Capture the cell that displays the provided text and extract its (X, Y) central coordinate. 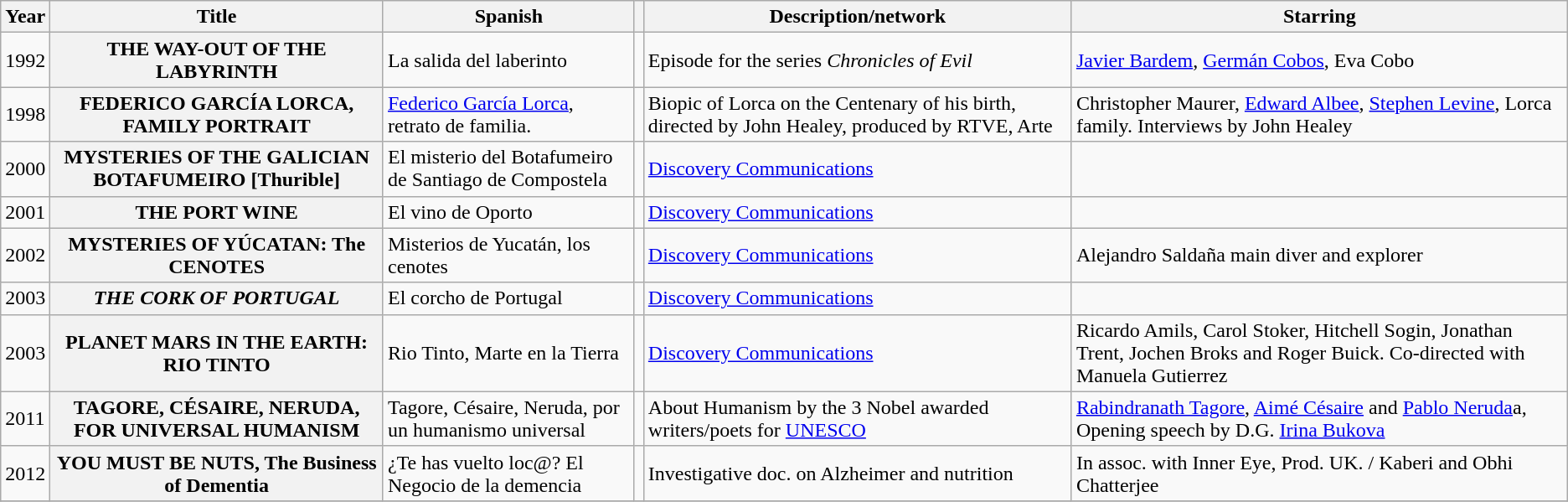
2000 (25, 169)
Christopher Maurer, Edward Albee, Stephen Levine, Lorca family. Interviews by John Healey (1319, 114)
2001 (25, 212)
Misterios de Yucatán, los cenotes (508, 255)
2012 (25, 473)
In assoc. with Inner Eye, Prod. UK. / Kaberi and Obhi Chatterjee (1319, 473)
Year (25, 17)
Alejandro Saldaña main diver and explorer (1319, 255)
2002 (25, 255)
Rio Tinto, Marte en la Tierra (508, 353)
Biopic of Lorca on the Centenary of his birth, directed by John Healey, produced by RTVE, Arte (858, 114)
Description/network (858, 17)
Episode for the series Chronicles of Evil (858, 60)
Ricardo Amils, Carol Stoker, Hitchell Sogin, Jonathan Trent, Jochen Broks and Roger Buick. Co-directed with Manuela Gutierrez (1319, 353)
PLANET MARS IN THE EARTH: RIO TINTO (217, 353)
1992 (25, 60)
La salida del laberinto (508, 60)
Federico García Lorca, retrato de familia. (508, 114)
Rabindranath Tagore, Aimé Césaire and Pablo Nerudaa, Opening speech by D.G. Irina Bukova (1319, 419)
El vino de Oporto (508, 212)
1998 (25, 114)
THE CORK OF PORTUGAL (217, 298)
Investigative doc. on Alzheimer and nutrition (858, 473)
MYSTERIES OF YÚCATAN: The CENOTES (217, 255)
THE WAY-OUT OF THE LABYRINTH (217, 60)
Javier Bardem, Germán Cobos, Eva Cobo (1319, 60)
¿Te has vuelto loc@? El Negocio de la demencia (508, 473)
El misterio del Botafumeiro de Santiago de Compostela (508, 169)
TAGORE, CÉSAIRE, NERUDA, FOR UNIVERSAL HUMANISM (217, 419)
Starring (1319, 17)
Tagore, Césaire, Neruda, por un humanismo universal (508, 419)
MYSTERIES OF THE GALICIAN BOTAFUMEIRO [Thurible] (217, 169)
2011 (25, 419)
YOU MUST BE NUTS, The Business of Dementia (217, 473)
Spanish (508, 17)
FEDERICO GARCÍA LORCA, FAMILY PORTRAIT (217, 114)
About Humanism by the 3 Nobel awarded writers/poets for UNESCO (858, 419)
Title (217, 17)
El corcho de Portugal (508, 298)
THE PORT WINE (217, 212)
